Find where the given text appears and provide that cell's center as (x, y) coordinate. 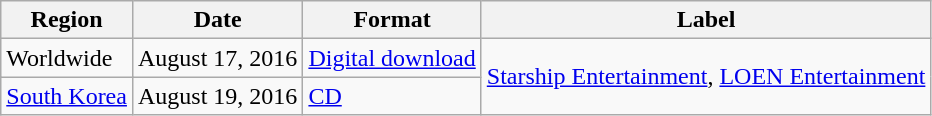
Starship Entertainment, LOEN Entertainment (706, 77)
Format (392, 20)
Date (217, 20)
Digital download (392, 58)
Worldwide (67, 58)
August 17, 2016 (217, 58)
Label (706, 20)
South Korea (67, 96)
August 19, 2016 (217, 96)
Region (67, 20)
CD (392, 96)
